Scan for the cell matching the given text and deliver its [X, Y] coordinate at center. 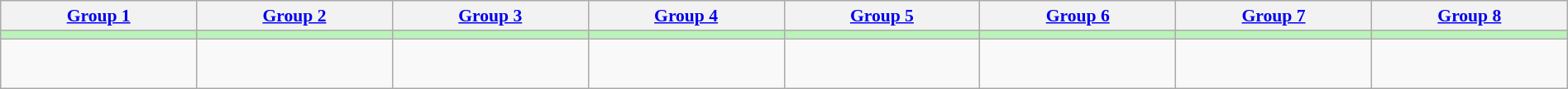
Group 2 [294, 16]
Group 8 [1469, 16]
Group 5 [882, 16]
Group 4 [686, 16]
Group 7 [1274, 16]
Group 6 [1078, 16]
Group 3 [490, 16]
Group 1 [99, 16]
